Find where the given text appears and provide that cell's center as (X, Y) coordinate. 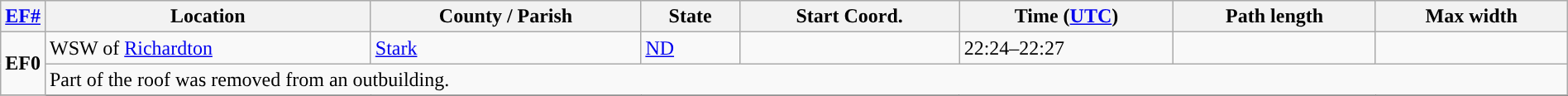
ND (690, 48)
County / Parish (506, 17)
WSW of Richardton (208, 48)
Stark (506, 48)
Location (208, 17)
State (690, 17)
Start Coord. (849, 17)
22:24–22:27 (1067, 48)
Max width (1471, 17)
EF0 (23, 64)
Time (UTC) (1067, 17)
Path length (1274, 17)
Part of the roof was removed from an outbuilding. (806, 79)
EF# (23, 17)
